Find where the given text appears and provide that cell's center as (x, y) coordinate. 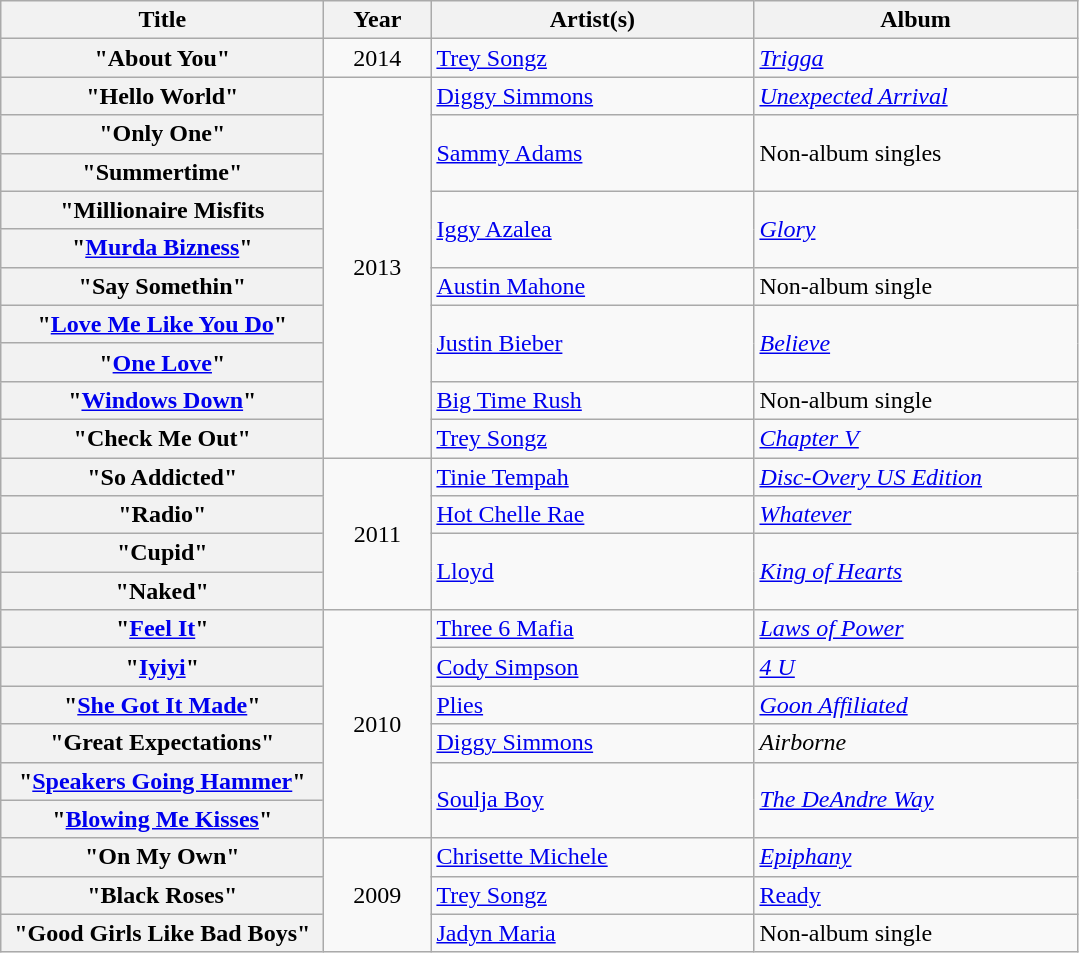
Plies (592, 705)
Album (916, 20)
Trigga (916, 58)
"So Addicted" (162, 477)
2014 (378, 58)
"Good Girls Like Bad Boys" (162, 933)
Artist(s) (592, 20)
"Radio" (162, 515)
Lloyd (592, 572)
"Cupid" (162, 553)
The DeAndre Way (916, 800)
2010 (378, 724)
"Only One" (162, 134)
Epiphany (916, 857)
"Windows Down" (162, 400)
Soulja Boy (592, 800)
"Hello World" (162, 96)
Title (162, 20)
"Summertime" (162, 172)
Three 6 Mafia (592, 629)
Laws of Power (916, 629)
Hot Chelle Rae (592, 515)
Sammy Adams (592, 153)
Jadyn Maria (592, 933)
"Love Me Like You Do" (162, 324)
Glory (916, 229)
Whatever (916, 515)
Year (378, 20)
"Blowing Me Kisses" (162, 819)
2009 (378, 895)
Justin Bieber (592, 343)
Iggy Azalea (592, 229)
"Great Expectations" (162, 743)
Chapter V (916, 438)
"On My Own" (162, 857)
"About You" (162, 58)
Believe (916, 343)
Disc-Overy US Edition (916, 477)
"Feel It" (162, 629)
Unexpected Arrival (916, 96)
4 U (916, 667)
"Say Somethin" (162, 286)
"Millionaire Misfits (162, 210)
Big Time Rush (592, 400)
Tinie Tempah (592, 477)
"Iyiyi" (162, 667)
"She Got It Made" (162, 705)
"Naked" (162, 591)
Chrisette Michele (592, 857)
"Black Roses" (162, 895)
"Check Me Out" (162, 438)
Austin Mahone (592, 286)
Ready (916, 895)
"Murda Bizness" (162, 248)
"One Love" (162, 362)
2011 (378, 534)
Cody Simpson (592, 667)
Goon Affiliated (916, 705)
2013 (378, 268)
Airborne (916, 743)
Non-album singles (916, 153)
"Speakers Going Hammer" (162, 781)
King of Hearts (916, 572)
